Extract the [x, y] coordinate from the center of the cell holding the provided text.  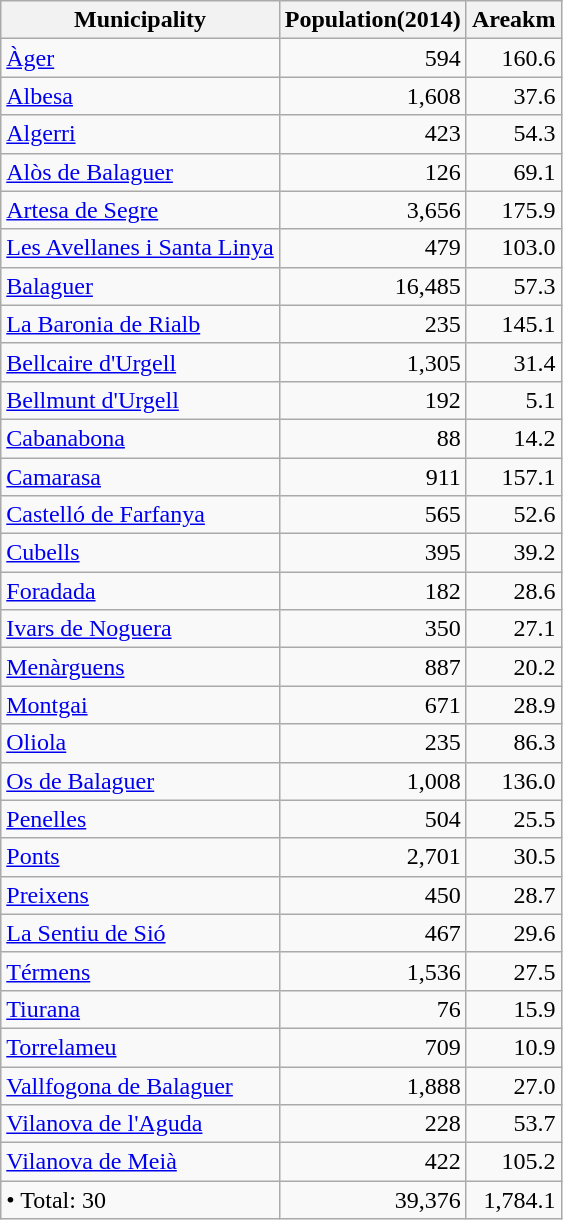
5.1 [514, 400]
Cabanabona [140, 438]
Preixens [140, 895]
28.6 [514, 591]
Bellmunt d'Urgell [140, 400]
Vallfogona de Balaguer [140, 1085]
3,656 [372, 210]
Municipality [140, 20]
La Sentiu de Sió [140, 933]
479 [372, 248]
1,888 [372, 1085]
1,784.1 [514, 1200]
Vilanova de Meià [140, 1162]
Foradada [140, 591]
14.2 [514, 438]
136.0 [514, 781]
192 [372, 400]
Camarasa [140, 477]
Artesa de Segre [140, 210]
1,608 [372, 96]
10.9 [514, 1047]
Oliola [140, 743]
887 [372, 667]
Vilanova de l'Aguda [140, 1124]
28.7 [514, 895]
182 [372, 591]
Algerri [140, 134]
Montgai [140, 705]
450 [372, 895]
88 [372, 438]
157.1 [514, 477]
671 [372, 705]
175.9 [514, 210]
467 [372, 933]
423 [372, 134]
504 [372, 819]
Bellcaire d'Urgell [140, 362]
Os de Balaguer [140, 781]
39.2 [514, 553]
Castelló de Farfanya [140, 515]
350 [372, 629]
1,536 [372, 971]
2,701 [372, 857]
565 [372, 515]
29.6 [514, 933]
126 [372, 172]
594 [372, 58]
1,305 [372, 362]
228 [372, 1124]
709 [372, 1047]
53.7 [514, 1124]
27.1 [514, 629]
69.1 [514, 172]
57.3 [514, 286]
52.6 [514, 515]
25.5 [514, 819]
422 [372, 1162]
20.2 [514, 667]
Térmens [140, 971]
145.1 [514, 324]
31.4 [514, 362]
Menàrguens [140, 667]
76 [372, 1009]
Balaguer [140, 286]
Àger [140, 58]
Cubells [140, 553]
27.0 [514, 1085]
Alòs de Balaguer [140, 172]
395 [372, 553]
• Total: 30 [140, 1200]
27.5 [514, 971]
Torrelameu [140, 1047]
16,485 [372, 286]
Les Avellanes i Santa Linya [140, 248]
103.0 [514, 248]
Penelles [140, 819]
La Baronia de Rialb [140, 324]
86.3 [514, 743]
28.9 [514, 705]
37.6 [514, 96]
39,376 [372, 1200]
Population(2014) [372, 20]
Tiurana [140, 1009]
Ponts [140, 857]
Albesa [140, 96]
105.2 [514, 1162]
54.3 [514, 134]
Areakm [514, 20]
1,008 [372, 781]
Ivars de Noguera [140, 629]
30.5 [514, 857]
911 [372, 477]
160.6 [514, 58]
15.9 [514, 1009]
